Pinpoint the cell where the given text exists, returning its [X, Y] midpoint coordinate. 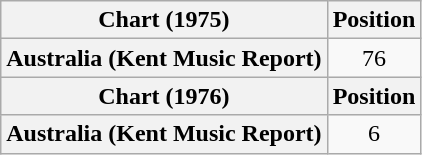
Chart (1975) [164, 20]
Chart (1976) [164, 96]
76 [374, 58]
6 [374, 134]
